Locate the cell with the specified text and output its (x, y) center coordinate. 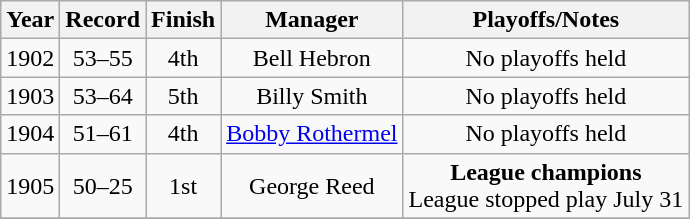
1st (184, 186)
Year (30, 20)
Manager (312, 20)
Bobby Rothermel (312, 134)
Record (103, 20)
1902 (30, 58)
53–55 (103, 58)
51–61 (103, 134)
50–25 (103, 186)
Billy Smith (312, 96)
Bell Hebron (312, 58)
1904 (30, 134)
1903 (30, 96)
53–64 (103, 96)
Playoffs/Notes (546, 20)
Finish (184, 20)
1905 (30, 186)
League championsLeague stopped play July 31 (546, 186)
5th (184, 96)
George Reed (312, 186)
